From the cell containing the given text, extract its center point as [x, y] coordinate. 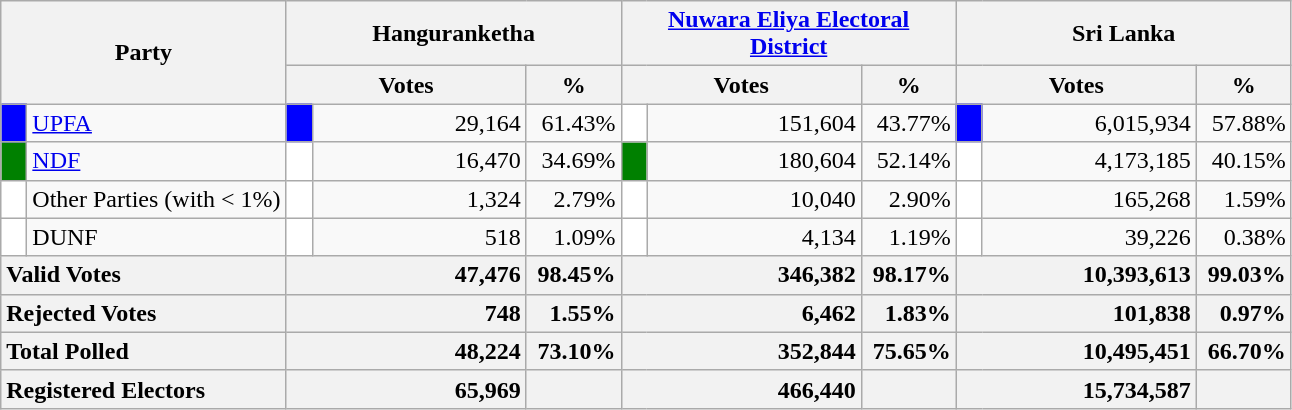
15,734,587 [1076, 389]
61.43% [574, 123]
Hanguranketha [454, 34]
10,495,451 [1076, 351]
748 [406, 313]
73.10% [574, 351]
352,844 [741, 351]
4,134 [754, 237]
Other Parties (with < 1%) [156, 199]
Valid Votes [144, 275]
65,969 [406, 389]
98.17% [908, 275]
99.03% [1244, 275]
52.14% [908, 161]
151,604 [754, 123]
66.70% [1244, 351]
6,015,934 [1089, 123]
1.55% [574, 313]
75.65% [908, 351]
2.79% [574, 199]
Rejected Votes [144, 313]
466,440 [741, 389]
Nuwara Eliya Electoral District [788, 34]
101,838 [1076, 313]
1.09% [574, 237]
UPFA [156, 123]
34.69% [574, 161]
1.19% [908, 237]
16,470 [419, 161]
Party [144, 52]
DUNF [156, 237]
518 [419, 237]
1.59% [1244, 199]
10,393,613 [1076, 275]
98.45% [574, 275]
47,476 [406, 275]
57.88% [1244, 123]
180,604 [754, 161]
6,462 [741, 313]
39,226 [1089, 237]
0.38% [1244, 237]
43.77% [908, 123]
1,324 [419, 199]
10,040 [754, 199]
Total Polled [144, 351]
1.83% [908, 313]
Registered Electors [144, 389]
Sri Lanka [1124, 34]
0.97% [1244, 313]
48,224 [406, 351]
4,173,185 [1089, 161]
40.15% [1244, 161]
2.90% [908, 199]
165,268 [1089, 199]
29,164 [419, 123]
346,382 [741, 275]
NDF [156, 161]
